Output the (x, y) coordinate of the center of the cell containing the given text.  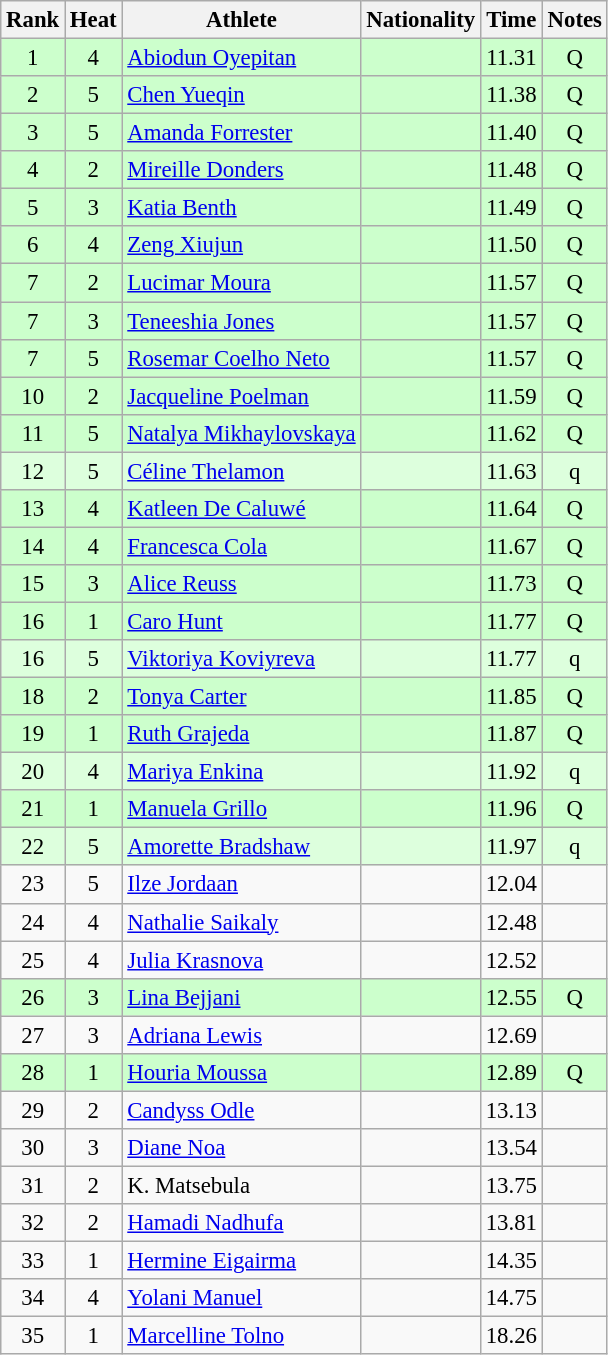
Teneeshia Jones (242, 321)
11.50 (511, 245)
30 (33, 1148)
12.69 (511, 1035)
11.97 (511, 847)
Rank (33, 20)
28 (33, 1073)
Nathalie Saikaly (242, 922)
Marcelline Tolno (242, 1336)
11.92 (511, 772)
32 (33, 1223)
Ruth Grajeda (242, 734)
12.89 (511, 1073)
11.67 (511, 546)
Athlete (242, 20)
18.26 (511, 1336)
33 (33, 1261)
14.75 (511, 1298)
Chen Yueqin (242, 95)
Adriana Lewis (242, 1035)
6 (33, 245)
Mireille Donders (242, 170)
11.40 (511, 133)
18 (33, 697)
Francesca Cola (242, 546)
Lucimar Moura (242, 283)
21 (33, 809)
22 (33, 847)
11.48 (511, 170)
Rosemar Coelho Neto (242, 358)
12.04 (511, 885)
Jacqueline Poelman (242, 396)
Tonya Carter (242, 697)
Zeng Xiujun (242, 245)
34 (33, 1298)
12.55 (511, 997)
Houria Moussa (242, 1073)
19 (33, 734)
25 (33, 960)
Candyss Odle (242, 1110)
11.64 (511, 509)
11.62 (511, 433)
24 (33, 922)
Hermine Eigairma (242, 1261)
11.31 (511, 58)
11.96 (511, 809)
11.59 (511, 396)
11.49 (511, 208)
Hamadi Nadhufa (242, 1223)
11.87 (511, 734)
14 (33, 546)
20 (33, 772)
15 (33, 584)
13.81 (511, 1223)
11 (33, 433)
14.35 (511, 1261)
35 (33, 1336)
27 (33, 1035)
Céline Thelamon (242, 471)
Nationality (420, 20)
Yolani Manuel (242, 1298)
Heat (94, 20)
Caro Hunt (242, 621)
K. Matsebula (242, 1185)
Lina Bejjani (242, 997)
Manuela Grillo (242, 809)
12.52 (511, 960)
13 (33, 509)
11.63 (511, 471)
Abiodun Oyepitan (242, 58)
Notes (574, 20)
Mariya Enkina (242, 772)
11.73 (511, 584)
26 (33, 997)
Alice Reuss (242, 584)
Katleen De Caluwé (242, 509)
Katia Benth (242, 208)
Viktoriya Koviyreva (242, 659)
11.38 (511, 95)
Time (511, 20)
13.75 (511, 1185)
12.48 (511, 922)
12 (33, 471)
Amanda Forrester (242, 133)
10 (33, 396)
13.13 (511, 1110)
Ilze Jordaan (242, 885)
Julia Krasnova (242, 960)
11.85 (511, 697)
Diane Noa (242, 1148)
13.54 (511, 1148)
23 (33, 885)
Amorette Bradshaw (242, 847)
Natalya Mikhaylovskaya (242, 433)
29 (33, 1110)
31 (33, 1185)
